Capture the cell that displays the provided text and extract its [X, Y] central coordinate. 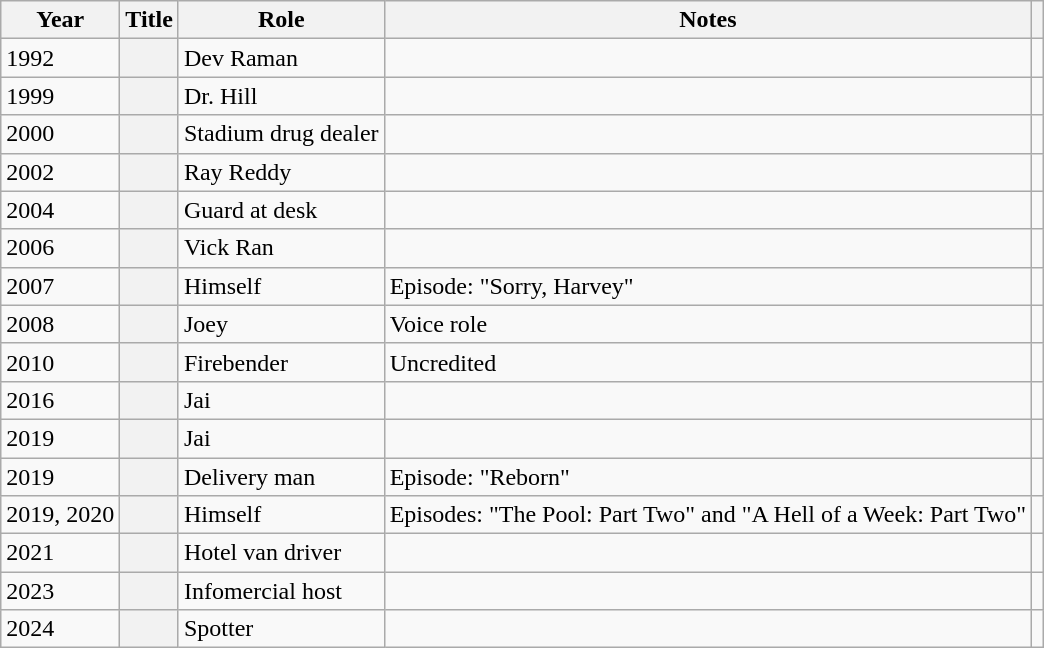
Firebender [281, 362]
Dev Raman [281, 58]
Stadium drug dealer [281, 134]
Ray Reddy [281, 172]
1999 [60, 96]
2023 [60, 591]
1992 [60, 58]
2002 [60, 172]
Delivery man [281, 477]
2000 [60, 134]
2008 [60, 324]
2007 [60, 286]
2019, 2020 [60, 515]
Vick Ran [281, 248]
2021 [60, 553]
Notes [708, 20]
Guard at desk [281, 210]
Role [281, 20]
Infomercial host [281, 591]
Episode: "Sorry, Harvey" [708, 286]
2024 [60, 629]
Dr. Hill [281, 96]
Hotel van driver [281, 553]
Episode: "Reborn" [708, 477]
Title [150, 20]
Joey [281, 324]
2006 [60, 248]
Voice role [708, 324]
2004 [60, 210]
Year [60, 20]
2016 [60, 400]
Episodes: "The Pool: Part Two" and "A Hell of a Week: Part Two" [708, 515]
Uncredited [708, 362]
Spotter [281, 629]
2010 [60, 362]
